Detect which cell encompasses the target text, then output its [x, y] center coordinate. 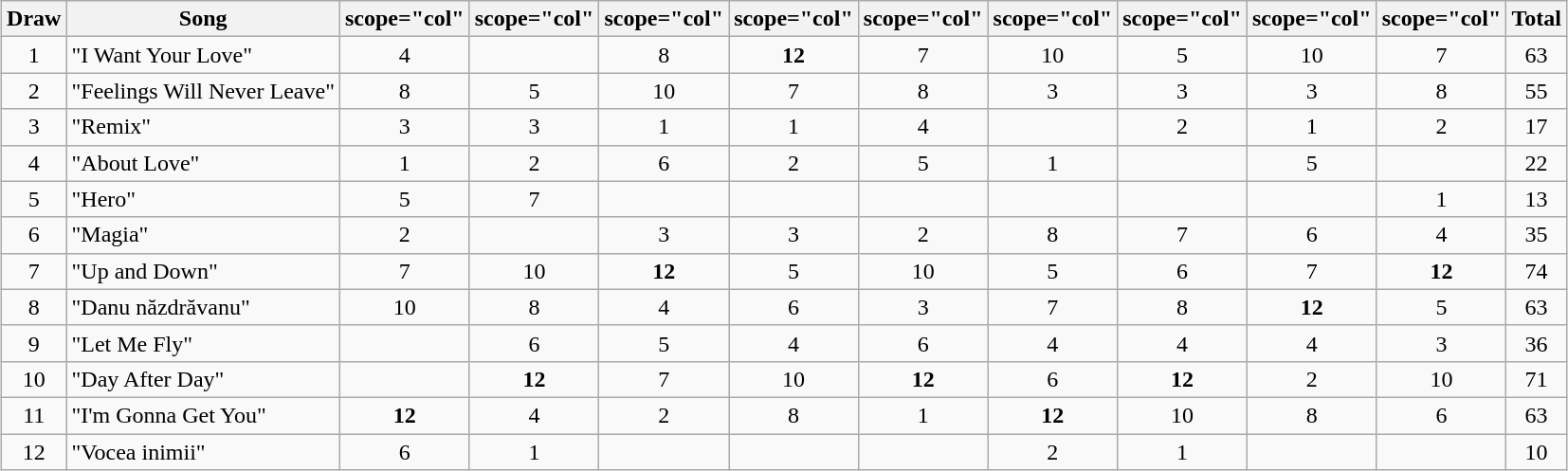
"About Love" [203, 163]
36 [1537, 343]
Total [1537, 19]
71 [1537, 379]
17 [1537, 127]
"Up and Down" [203, 271]
9 [34, 343]
"Magia" [203, 235]
"I'm Gonna Get You" [203, 415]
11 [34, 415]
"Feelings Will Never Leave" [203, 91]
"Hero" [203, 199]
Draw [34, 19]
22 [1537, 163]
"Remix" [203, 127]
Song [203, 19]
"Let Me Fly" [203, 343]
"Day After Day" [203, 379]
35 [1537, 235]
74 [1537, 271]
"I Want Your Love" [203, 55]
13 [1537, 199]
"Danu năzdrăvanu" [203, 307]
55 [1537, 91]
"Vocea inimii" [203, 452]
